From the cell containing the given text, extract its center point as (X, Y) coordinate. 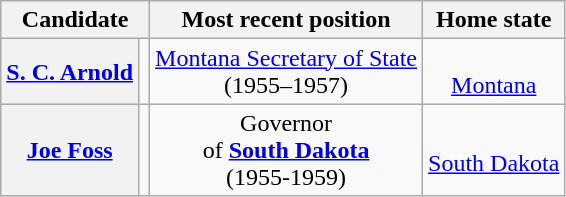
Most recent position (286, 20)
Joe Foss (70, 150)
Montana (494, 72)
S. C. Arnold (70, 72)
Candidate (76, 20)
Governorof South Dakota(1955-1959) (286, 150)
South Dakota (494, 150)
Montana Secretary of State(1955–1957) (286, 72)
Home state (494, 20)
